Determine the (X, Y) coordinate at the center of the cell enclosing the given text.  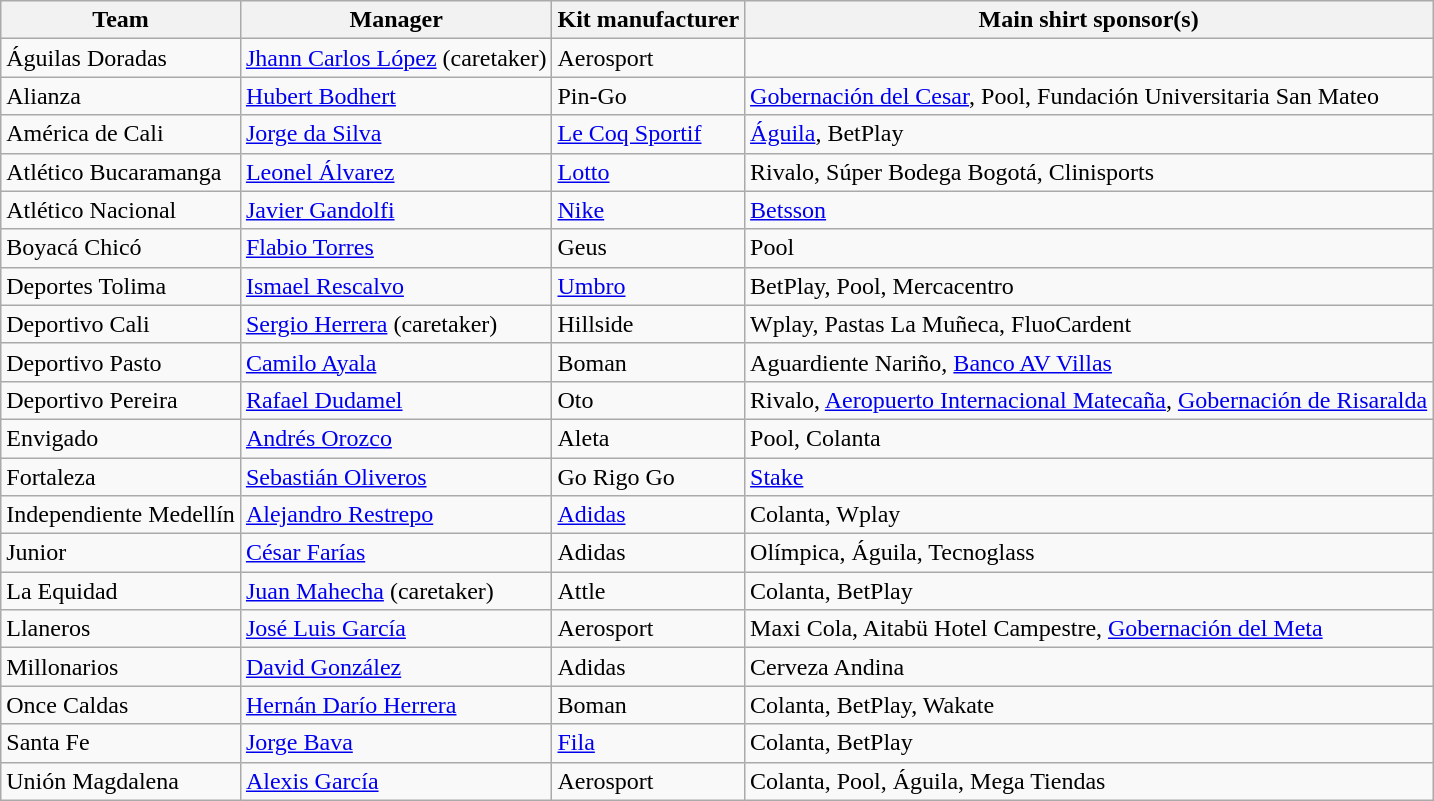
Main shirt sponsor(s) (1089, 20)
Deportivo Pereira (121, 400)
Kit manufacturer (648, 20)
Camilo Ayala (396, 362)
Atlético Bucaramanga (121, 172)
Pool (1089, 248)
Andrés Orozco (396, 438)
Deportes Tolima (121, 286)
Aguardiente Nariño, Banco AV Villas (1089, 362)
Umbro (648, 286)
Alejandro Restrepo (396, 515)
Fila (648, 743)
Águilas Doradas (121, 58)
José Luis García (396, 629)
Geus (648, 248)
Nike (648, 210)
Sergio Herrera (caretaker) (396, 324)
Le Coq Sportif (648, 134)
América de Cali (121, 134)
César Farías (396, 553)
Javier Gandolfi (396, 210)
Deportivo Cali (121, 324)
Gobernación del Cesar, Pool, Fundación Universitaria San Mateo (1089, 96)
BetPlay, Pool, Mercacentro (1089, 286)
Boyacá Chicó (121, 248)
Deportivo Pasto (121, 362)
Cerveza Andina (1089, 667)
Lotto (648, 172)
Attle (648, 591)
Millonarios (121, 667)
Alianza (121, 96)
Stake (1089, 477)
Colanta, BetPlay, Wakate (1089, 705)
Sebastián Oliveros (396, 477)
Once Caldas (121, 705)
Unión Magdalena (121, 781)
Santa Fe (121, 743)
La Equidad (121, 591)
Flabio Torres (396, 248)
Rivalo, Aeropuerto Internacional Matecaña, Gobernación de Risaralda (1089, 400)
Hernán Darío Herrera (396, 705)
Olímpica, Águila, Tecnoglass (1089, 553)
Wplay, Pastas La Muñeca, FluoCardent (1089, 324)
Maxi Cola, Aitabü Hotel Campestre, Gobernación del Meta (1089, 629)
Rafael Dudamel (396, 400)
David González (396, 667)
Llaneros (121, 629)
Juan Mahecha (caretaker) (396, 591)
Alexis García (396, 781)
Betsson (1089, 210)
Colanta, Wplay (1089, 515)
Hubert Bodhert (396, 96)
Envigado (121, 438)
Rivalo, Súper Bodega Bogotá, Clinisports (1089, 172)
Aleta (648, 438)
Jorge Bava (396, 743)
Junior (121, 553)
Go Rigo Go (648, 477)
Ismael Rescalvo (396, 286)
Jorge da Silva (396, 134)
Jhann Carlos López (caretaker) (396, 58)
Leonel Álvarez (396, 172)
Manager (396, 20)
Fortaleza (121, 477)
Colanta, Pool, Águila, Mega Tiendas (1089, 781)
Atlético Nacional (121, 210)
Águila, BetPlay (1089, 134)
Independiente Medellín (121, 515)
Oto (648, 400)
Pin-Go (648, 96)
Hillside (648, 324)
Team (121, 20)
Pool, Colanta (1089, 438)
